Return the (x, y) coordinate for the center point of the cell that contains the specified text.  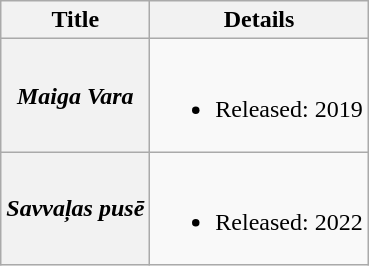
Title (76, 20)
Released: 2019 (259, 96)
Released: 2022 (259, 208)
Maiga Vara (76, 96)
Savvaļas pusē (76, 208)
Details (259, 20)
